Output the (x, y) coordinate of the center of the cell containing the given text.  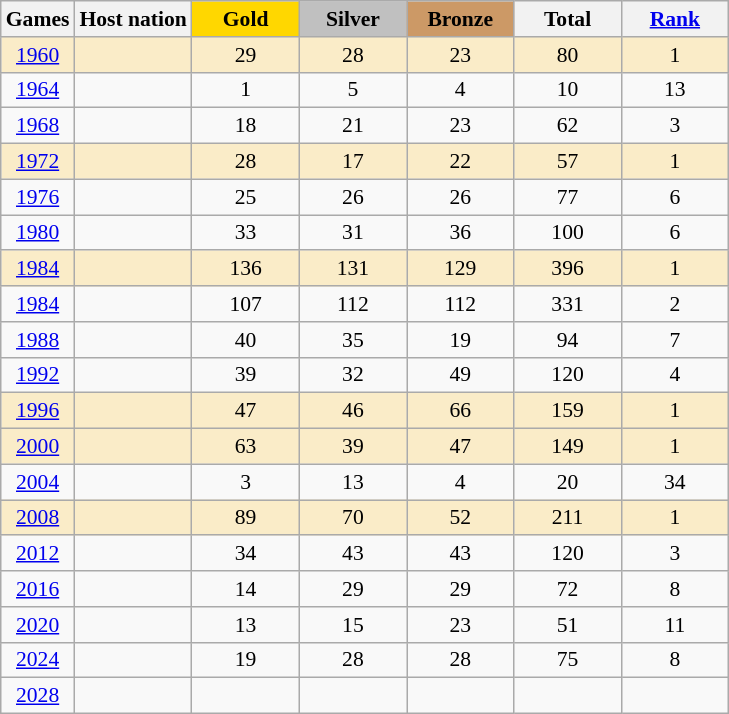
46 (352, 411)
211 (568, 518)
2012 (38, 554)
1968 (38, 126)
17 (352, 162)
18 (246, 126)
57 (568, 162)
Total (568, 19)
1972 (38, 162)
33 (246, 233)
49 (460, 375)
Gold (246, 19)
2008 (38, 518)
159 (568, 411)
1964 (38, 90)
Silver (352, 19)
14 (246, 589)
21 (352, 126)
94 (568, 340)
131 (352, 269)
2004 (38, 482)
149 (568, 447)
1992 (38, 375)
36 (460, 233)
51 (568, 625)
107 (246, 304)
10 (568, 90)
11 (674, 625)
1960 (38, 55)
Host nation (132, 19)
15 (352, 625)
2 (674, 304)
Games (38, 19)
75 (568, 660)
80 (568, 55)
Bronze (460, 19)
7 (674, 340)
1988 (38, 340)
22 (460, 162)
2020 (38, 625)
1996 (38, 411)
25 (246, 197)
77 (568, 197)
89 (246, 518)
136 (246, 269)
2024 (38, 660)
20 (568, 482)
2000 (38, 447)
70 (352, 518)
40 (246, 340)
1980 (38, 233)
129 (460, 269)
2028 (38, 696)
100 (568, 233)
62 (568, 126)
31 (352, 233)
396 (568, 269)
1976 (38, 197)
72 (568, 589)
Rank (674, 19)
52 (460, 518)
66 (460, 411)
5 (352, 90)
2016 (38, 589)
35 (352, 340)
331 (568, 304)
32 (352, 375)
63 (246, 447)
